Search for the cell housing the specified text and yield its [x, y] center coordinate. 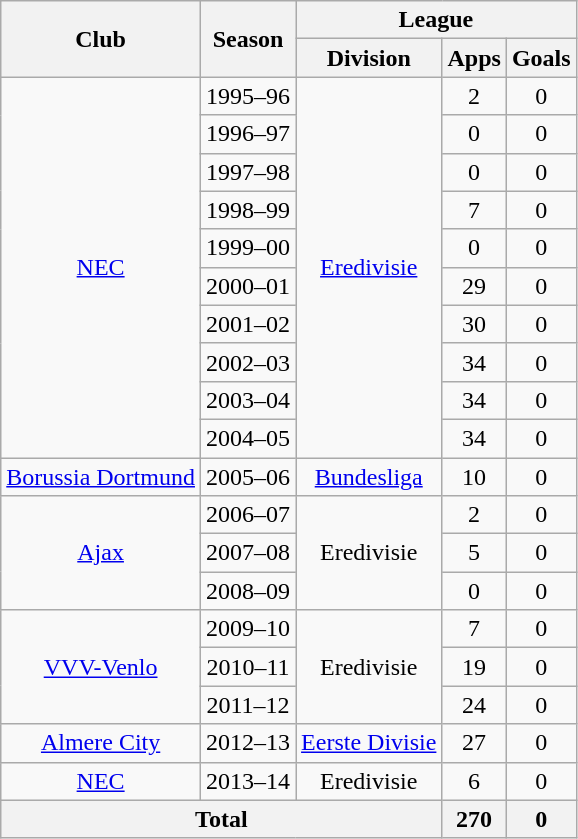
2013–14 [248, 781]
1995–96 [248, 96]
2003–04 [248, 400]
10 [474, 477]
Ajax [101, 553]
Apps [474, 58]
24 [474, 705]
Season [248, 39]
2007–08 [248, 553]
1997–98 [248, 172]
2001–02 [248, 324]
2004–05 [248, 438]
27 [474, 743]
2011–12 [248, 705]
Borussia Dortmund [101, 477]
2006–07 [248, 515]
19 [474, 667]
270 [474, 819]
2000–01 [248, 286]
Club [101, 39]
2002–03 [248, 362]
30 [474, 324]
Eerste Divisie [369, 743]
Goals [541, 58]
5 [474, 553]
2008–09 [248, 591]
1999–00 [248, 248]
6 [474, 781]
2010–11 [248, 667]
2009–10 [248, 629]
29 [474, 286]
VVV-Venlo [101, 667]
Division [369, 58]
2012–13 [248, 743]
2005–06 [248, 477]
League [436, 20]
1998–99 [248, 210]
Almere City [101, 743]
Total [222, 819]
1996–97 [248, 134]
Bundesliga [369, 477]
